Locate the cell with the specified text and output its (x, y) center coordinate. 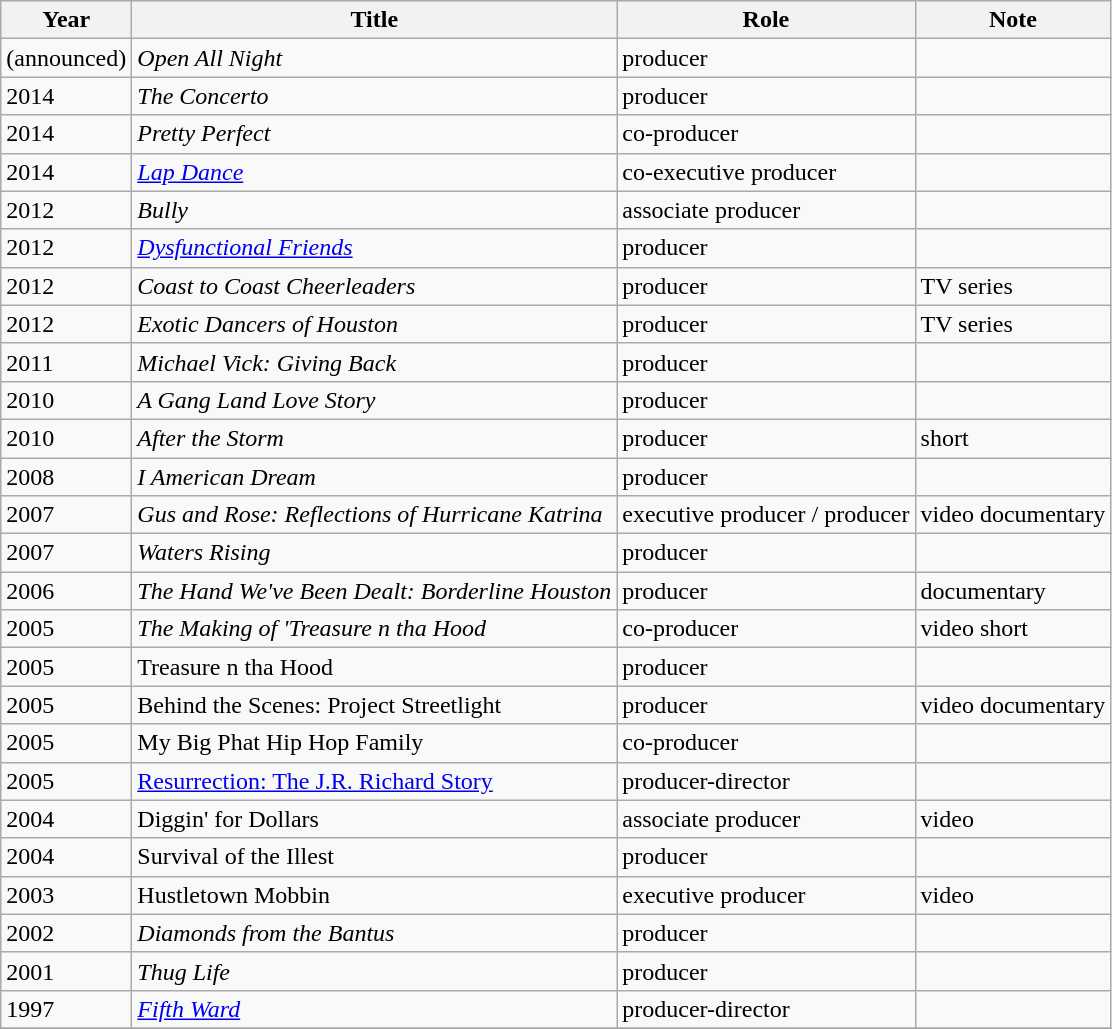
A Gang Land Love Story (374, 400)
Exotic Dancers of Houston (374, 324)
executive producer / producer (766, 515)
Thug Life (374, 971)
Gus and Rose: Reflections of Hurricane Katrina (374, 515)
2011 (66, 362)
Treasure n tha Hood (374, 667)
documentary (1013, 591)
Bully (374, 210)
The Hand We've Been Dealt: Borderline Houston (374, 591)
2003 (66, 895)
Coast to Coast Cheerleaders (374, 286)
Waters Rising (374, 553)
Title (374, 20)
Hustletown Mobbin (374, 895)
Fifth Ward (374, 1009)
After the Storm (374, 438)
Survival of the Illest (374, 857)
Diamonds from the Bantus (374, 933)
Behind the Scenes: Project Streetlight (374, 705)
Open All Night (374, 58)
Note (1013, 20)
Pretty Perfect (374, 134)
The Making of 'Treasure n tha Hood (374, 629)
Year (66, 20)
video short (1013, 629)
Resurrection: The J.R. Richard Story (374, 781)
Role (766, 20)
Lap Dance (374, 172)
Michael Vick: Giving Back (374, 362)
Diggin' for Dollars (374, 819)
co-executive producer (766, 172)
Dysfunctional Friends (374, 248)
I American Dream (374, 477)
short (1013, 438)
The Concerto (374, 96)
(announced) (66, 58)
My Big Phat Hip Hop Family (374, 743)
2002 (66, 933)
executive producer (766, 895)
2006 (66, 591)
1997 (66, 1009)
2008 (66, 477)
2001 (66, 971)
